Find where the given text appears and provide that cell's center as (x, y) coordinate. 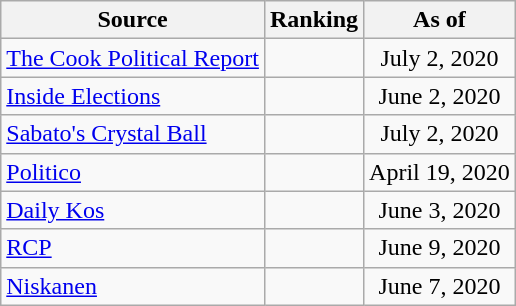
As of (440, 20)
Politico (133, 172)
June 2, 2020 (440, 96)
Sabato's Crystal Ball (133, 134)
June 7, 2020 (440, 286)
Daily Kos (133, 210)
The Cook Political Report (133, 58)
Niskanen (133, 286)
June 3, 2020 (440, 210)
June 9, 2020 (440, 248)
Source (133, 20)
April 19, 2020 (440, 172)
Inside Elections (133, 96)
RCP (133, 248)
Ranking (314, 20)
